Identify which cell holds the provided text, then report its (x, y) central coordinate. 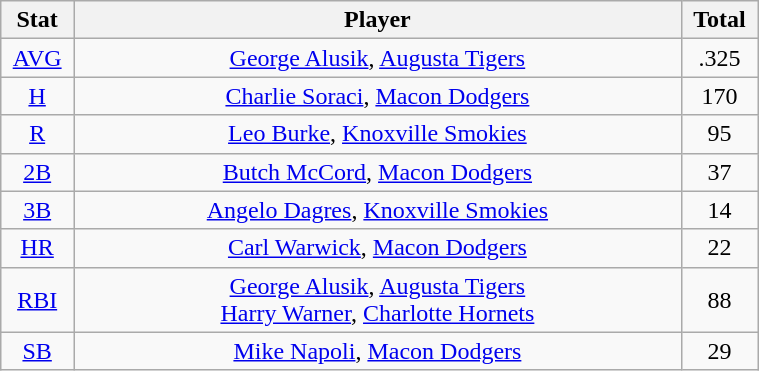
George Alusik, Augusta Tigers (378, 58)
Stat (38, 20)
.325 (719, 58)
George Alusik, Augusta Tigers Harry Warner, Charlotte Hornets (378, 300)
AVG (38, 58)
H (38, 96)
Butch McCord, Macon Dodgers (378, 172)
R (38, 134)
Player (378, 20)
Total (719, 20)
RBI (38, 300)
37 (719, 172)
Carl Warwick, Macon Dodgers (378, 248)
95 (719, 134)
2B (38, 172)
Angelo Dagres, Knoxville Smokies (378, 210)
Leo Burke, Knoxville Smokies (378, 134)
88 (719, 300)
SB (38, 351)
Charlie Soraci, Macon Dodgers (378, 96)
29 (719, 351)
HR (38, 248)
170 (719, 96)
3B (38, 210)
14 (719, 210)
22 (719, 248)
Mike Napoli, Macon Dodgers (378, 351)
